For the text-containing cell, return its midpoint in (X, Y) coordinate format. 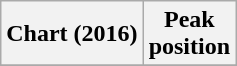
Chart (2016) (72, 34)
Peakposition (189, 34)
